Find where the given text appears and provide that cell's center as (X, Y) coordinate. 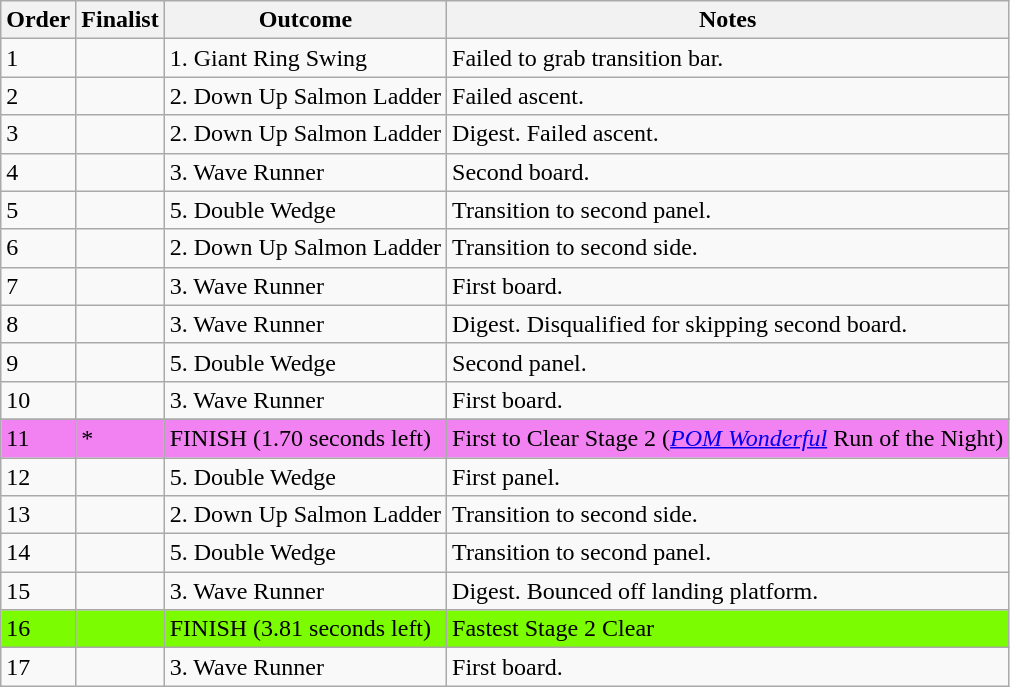
Order (38, 20)
First panel. (728, 477)
Notes (728, 20)
First to Clear Stage 2 (POM Wonderful Run of the Night) (728, 438)
5 (38, 210)
6 (38, 248)
14 (38, 553)
Failed to grab transition bar. (728, 58)
16 (38, 629)
10 (38, 400)
1 (38, 58)
Second board. (728, 172)
8 (38, 324)
1. Giant Ring Swing (305, 58)
4 (38, 172)
Fastest Stage 2 Clear (728, 629)
Outcome (305, 20)
FINISH (1.70 seconds left) (305, 438)
* (120, 438)
7 (38, 286)
11 (38, 438)
FINISH (3.81 seconds left) (305, 629)
Failed ascent. (728, 96)
2 (38, 96)
13 (38, 515)
Finalist (120, 20)
Second panel. (728, 362)
Digest. Bounced off landing platform. (728, 591)
3 (38, 134)
12 (38, 477)
Digest. Failed ascent. (728, 134)
Digest. Disqualified for skipping second board. (728, 324)
9 (38, 362)
17 (38, 667)
15 (38, 591)
